Provide the (X, Y) coordinate of the cell's center where the given text is located.  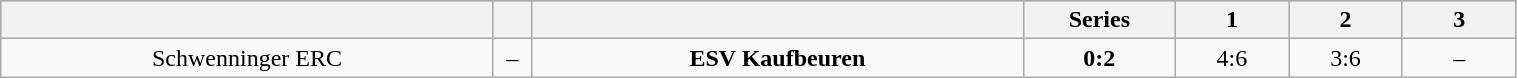
3 (1459, 20)
ESV Kaufbeuren (777, 58)
Schwenninger ERC (247, 58)
Series (1100, 20)
4:6 (1232, 58)
2 (1346, 20)
1 (1232, 20)
0:2 (1100, 58)
3:6 (1346, 58)
